For the text-containing cell, return its midpoint in [X, Y] coordinate format. 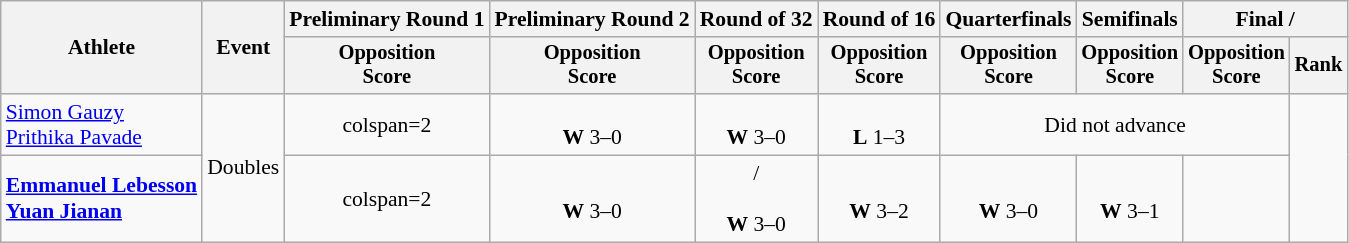
Semifinals [1130, 19]
Preliminary Round 2 [592, 19]
/W 3–0 [756, 200]
Doubles [243, 168]
Round of 16 [880, 19]
W 3–1 [1130, 200]
Event [243, 48]
Emmanuel LebessonYuan Jianan [102, 200]
Did not advance [1114, 124]
Rank [1319, 66]
Preliminary Round 1 [386, 19]
Quarterfinals [1008, 19]
W 3–2 [880, 200]
L 1–3 [880, 124]
Round of 32 [756, 19]
Final / [1265, 19]
Simon GauzyPrithika Pavade [102, 124]
Athlete [102, 48]
